Extract the (X, Y) coordinate from the center of the cell holding the provided text.  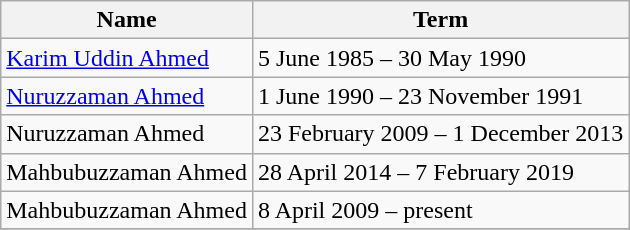
Karim Uddin Ahmed (127, 58)
Name (127, 20)
8 April 2009 – present (440, 210)
1 June 1990 – 23 November 1991 (440, 96)
23 February 2009 – 1 December 2013 (440, 134)
Term (440, 20)
5 June 1985 – 30 May 1990 (440, 58)
28 April 2014 – 7 February 2019 (440, 172)
